Scan for the cell matching the given text and deliver its (x, y) coordinate at center. 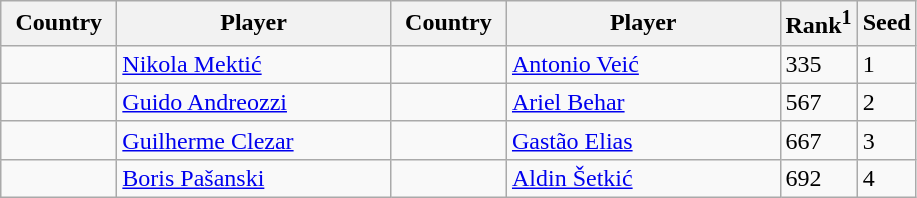
567 (818, 102)
335 (818, 64)
Nikola Mektić (254, 64)
Guilherme Clezar (254, 140)
3 (886, 140)
667 (818, 140)
692 (818, 178)
1 (886, 64)
Gastão Elias (643, 140)
4 (886, 178)
Antonio Veić (643, 64)
Seed (886, 24)
Guido Andreozzi (254, 102)
Rank1 (818, 24)
Ariel Behar (643, 102)
Aldin Šetkić (643, 178)
Boris Pašanski (254, 178)
2 (886, 102)
